From the cell containing the given text, extract its center point as (X, Y) coordinate. 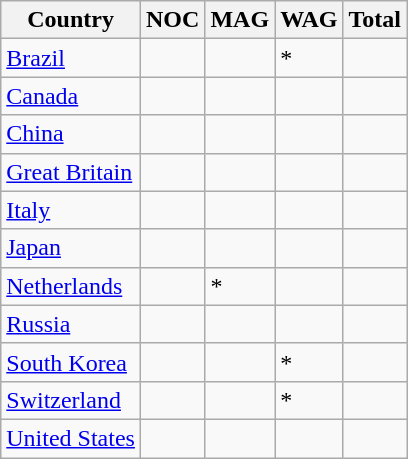
WAG (309, 20)
Italy (71, 210)
Japan (71, 248)
Brazil (71, 58)
Great Britain (71, 172)
NOC (172, 20)
Country (71, 20)
MAG (240, 20)
United States (71, 438)
Total (375, 20)
Netherlands (71, 286)
Switzerland (71, 400)
China (71, 134)
South Korea (71, 362)
Canada (71, 96)
Russia (71, 324)
